Return the (x, y) coordinate for the center point of the cell that contains the specified text.  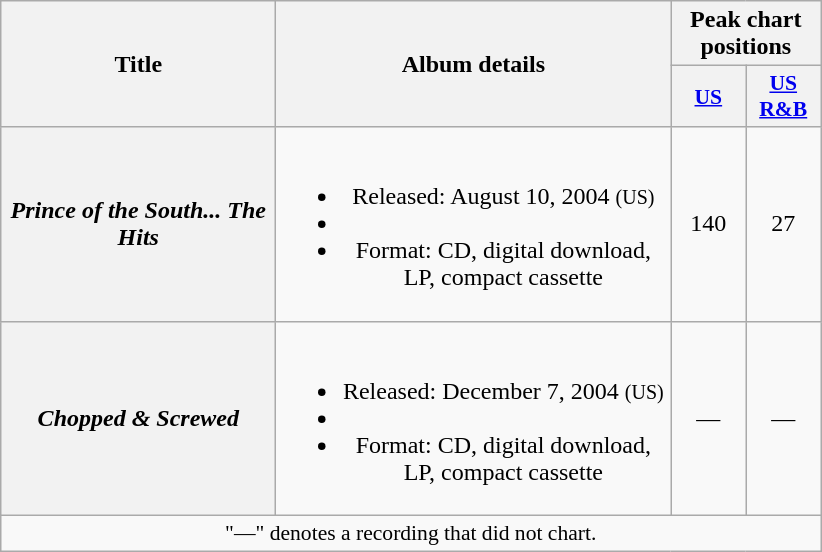
Chopped & Screwed (138, 418)
Peak chart positions (746, 34)
US (708, 96)
Prince of the South... The Hits (138, 224)
USR&B (784, 96)
140 (708, 224)
Title (138, 64)
Released: December 7, 2004 (US)Format: CD, digital download, LP, compact cassette (474, 418)
Album details (474, 64)
27 (784, 224)
"—" denotes a recording that did not chart. (411, 533)
Released: August 10, 2004 (US)Format: CD, digital download, LP, compact cassette (474, 224)
